Search for the cell housing the specified text and yield its [x, y] center coordinate. 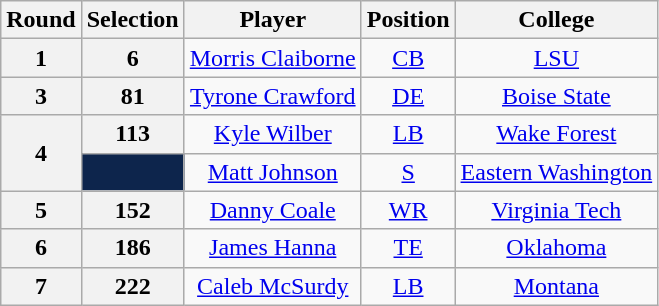
WR [408, 210]
Eastern Washington [556, 172]
S [408, 172]
1 [41, 58]
Montana [556, 286]
Kyle Wilber [272, 134]
Oklahoma [556, 248]
DE [408, 96]
LSU [556, 58]
College [556, 20]
Virginia Tech [556, 210]
Tyrone Crawford [272, 96]
Wake Forest [556, 134]
Morris Claiborne [272, 58]
Round [41, 20]
Caleb McSurdy [272, 286]
Danny Coale [272, 210]
5 [41, 210]
TE [408, 248]
Matt Johnson [272, 172]
Selection [132, 20]
7 [41, 286]
152 [132, 210]
James Hanna [272, 248]
Player [272, 20]
3 [41, 96]
CB [408, 58]
4 [41, 153]
186 [132, 248]
113 [132, 134]
81 [132, 96]
222 [132, 286]
Position [408, 20]
Boise State [556, 96]
